Extract the [X, Y] coordinate from the center of the cell holding the provided text.  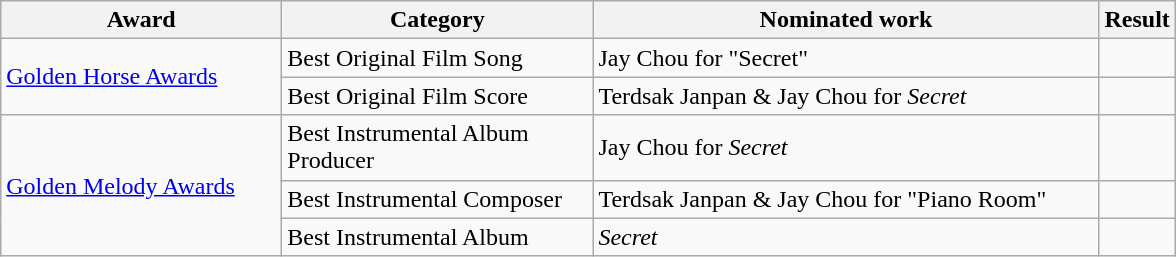
Best Instrumental Album [438, 237]
Golden Melody Awards [142, 186]
Best Original Film Song [438, 58]
Nominated work [846, 20]
Best Original Film Score [438, 96]
Terdsak Janpan & Jay Chou for Secret [846, 96]
Jay Chou for Secret [846, 148]
Best Instrumental Composer [438, 199]
Award [142, 20]
Result [1137, 20]
Category [438, 20]
Terdsak Janpan & Jay Chou for "Piano Room" [846, 199]
Secret [846, 237]
Best Instrumental Album Producer [438, 148]
Golden Horse Awards [142, 77]
Jay Chou for "Secret" [846, 58]
